Determine the [x, y] coordinate at the center of the cell enclosing the given text.  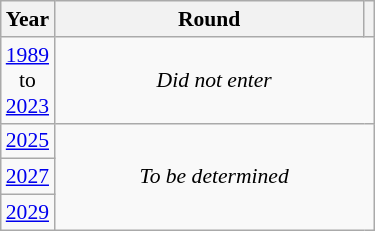
2027 [28, 177]
Year [28, 19]
To be determined [214, 176]
2025 [28, 141]
Did not enter [214, 80]
Round [209, 19]
1989to2023 [28, 80]
2029 [28, 213]
